Find where the given text appears and provide that cell's center as [x, y] coordinate. 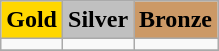
Silver [98, 20]
Gold [32, 20]
Bronze [176, 20]
